Find where the given text appears and provide that cell's center as (X, Y) coordinate. 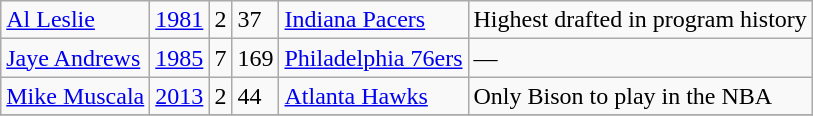
Mike Muscala (76, 96)
Philadelphia 76ers (374, 58)
Indiana Pacers (374, 20)
37 (256, 20)
169 (256, 58)
Jaye Andrews (76, 58)
Al Leslie (76, 20)
— (640, 58)
Highest drafted in program history (640, 20)
1981 (180, 20)
Atlanta Hawks (374, 96)
Only Bison to play in the NBA (640, 96)
7 (220, 58)
2013 (180, 96)
44 (256, 96)
1985 (180, 58)
